For the text-containing cell, return its midpoint in (X, Y) coordinate format. 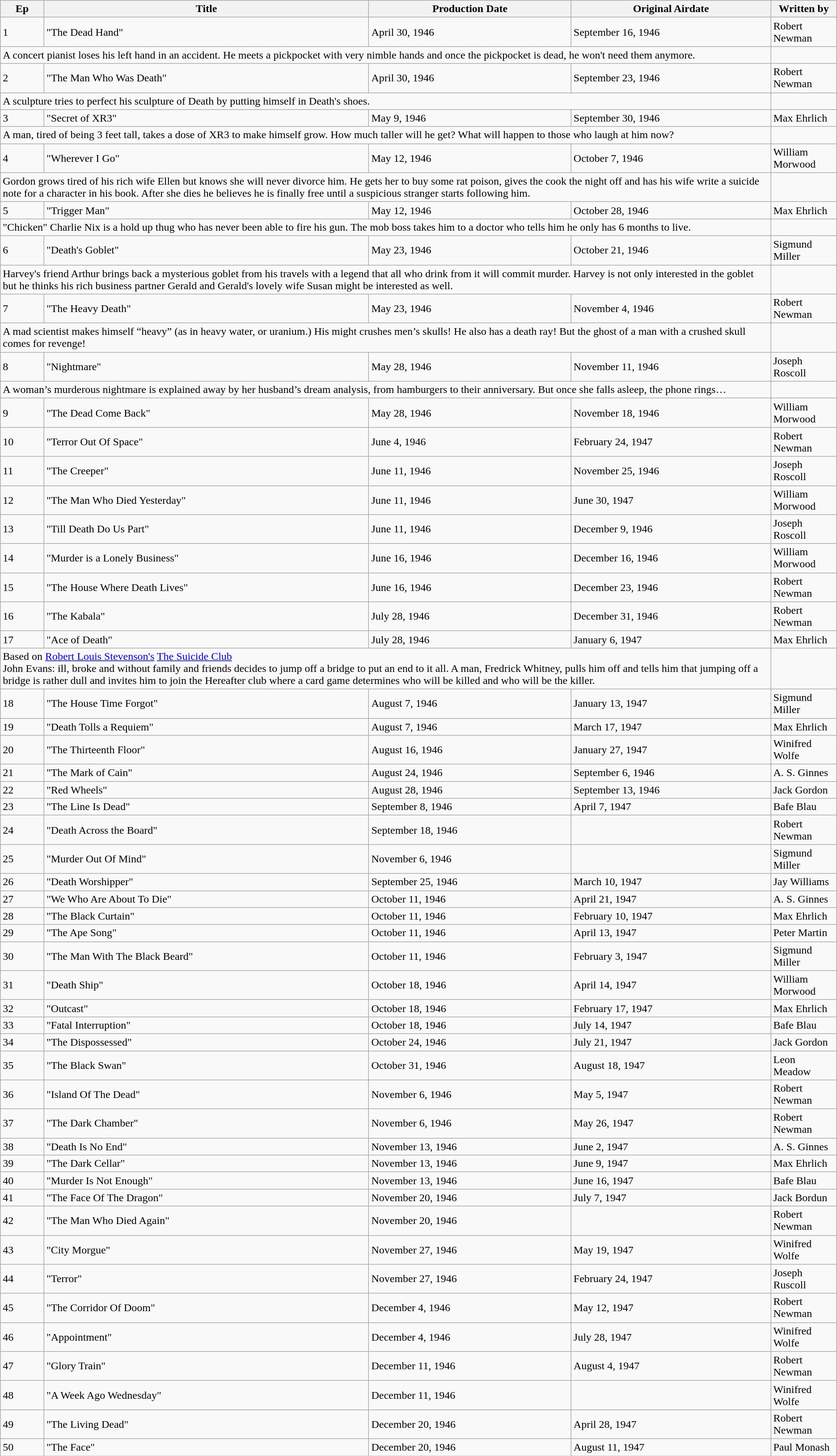
"City Morgue" (207, 1250)
"Nightmare" (207, 367)
February 10, 1947 (671, 916)
February 17, 1947 (671, 1008)
32 (22, 1008)
Jack Bordun (804, 1198)
7 (22, 308)
3 (22, 118)
February 3, 1947 (671, 956)
"Death Tolls a Requiem" (207, 726)
6 (22, 250)
Peter Martin (804, 933)
May 19, 1947 (671, 1250)
Production Date (470, 9)
"The Mark of Cain" (207, 773)
April 13, 1947 (671, 933)
September 8, 1946 (470, 807)
"Fatal Interruption" (207, 1025)
"Murder Out Of Mind" (207, 859)
March 10, 1947 (671, 882)
"The Man Who Died Again" (207, 1220)
37 (22, 1124)
47 (22, 1366)
25 (22, 859)
September 30, 1946 (671, 118)
Paul Monash (804, 1447)
"The House Where Death Lives" (207, 587)
"A Week Ago Wednesday" (207, 1395)
"The Living Dead" (207, 1424)
"Appointment" (207, 1337)
October 21, 1946 (671, 250)
29 (22, 933)
5 (22, 210)
"Ace of Death" (207, 639)
"The Kabala" (207, 616)
August 28, 1946 (470, 790)
August 18, 1947 (671, 1065)
36 (22, 1094)
January 13, 1947 (671, 704)
September 16, 1946 (671, 32)
August 11, 1947 (671, 1447)
June 16, 1947 (671, 1181)
Joseph Ruscoll (804, 1279)
45 (22, 1308)
"Terror" (207, 1279)
"Murder Is Not Enough" (207, 1181)
"Terror Out Of Space" (207, 442)
"The Dark Chamber" (207, 1124)
October 31, 1946 (470, 1065)
50 (22, 1447)
April 28, 1947 (671, 1424)
15 (22, 587)
9 (22, 413)
40 (22, 1181)
49 (22, 1424)
"The House Time Forgot" (207, 704)
34 (22, 1042)
September 6, 1946 (671, 773)
"The Creeper" (207, 471)
44 (22, 1279)
October 7, 1946 (671, 158)
December 9, 1946 (671, 529)
8 (22, 367)
4 (22, 158)
November 25, 1946 (671, 471)
38 (22, 1147)
April 7, 1947 (671, 807)
June 30, 1947 (671, 500)
13 (22, 529)
"Outcast" (207, 1008)
"The Black Swan" (207, 1065)
July 14, 1947 (671, 1025)
Original Airdate (671, 9)
"Glory Train" (207, 1366)
July 28, 1947 (671, 1337)
46 (22, 1337)
"The Ape Song" (207, 933)
28 (22, 916)
December 31, 1946 (671, 616)
June 9, 1947 (671, 1164)
"Death's Goblet" (207, 250)
Jay Williams (804, 882)
"The Thirteenth Floor" (207, 750)
27 (22, 899)
26 (22, 882)
"The Man Who Was Death" (207, 78)
41 (22, 1198)
"The Man Who Died Yesterday" (207, 500)
May 12, 1947 (671, 1308)
April 21, 1947 (671, 899)
"We Who Are About To Die" (207, 899)
"The Man With The Black Beard" (207, 956)
"The Face Of The Dragon" (207, 1198)
"Death Ship" (207, 985)
39 (22, 1164)
September 13, 1946 (671, 790)
17 (22, 639)
33 (22, 1025)
16 (22, 616)
19 (22, 726)
43 (22, 1250)
November 4, 1946 (671, 308)
"Till Death Do Us Part" (207, 529)
48 (22, 1395)
A sculpture tries to perfect his sculpture of Death by putting himself in Death's shoes. (385, 101)
Ep (22, 9)
August 24, 1946 (470, 773)
35 (22, 1065)
Written by (804, 9)
December 16, 1946 (671, 558)
"Wherever I Go" (207, 158)
11 (22, 471)
18 (22, 704)
"Island Of The Dead" (207, 1094)
"The Face" (207, 1447)
August 4, 1947 (671, 1366)
"The Black Curtain" (207, 916)
21 (22, 773)
"Death Across the Board" (207, 830)
November 18, 1946 (671, 413)
"Red Wheels" (207, 790)
"Death Is No End" (207, 1147)
24 (22, 830)
Title (207, 9)
October 28, 1946 (671, 210)
July 7, 1947 (671, 1198)
"The Dark Cellar" (207, 1164)
1 (22, 32)
September 18, 1946 (470, 830)
"Death Worshipper" (207, 882)
May 26, 1947 (671, 1124)
May 9, 1946 (470, 118)
"The Corridor Of Doom" (207, 1308)
23 (22, 807)
"The Line Is Dead" (207, 807)
January 27, 1947 (671, 750)
30 (22, 956)
20 (22, 750)
"The Dead Come Back" (207, 413)
"The Heavy Death" (207, 308)
August 16, 1946 (470, 750)
14 (22, 558)
"Murder is a Lonely Business" (207, 558)
May 5, 1947 (671, 1094)
"The Dispossessed" (207, 1042)
July 21, 1947 (671, 1042)
November 11, 1946 (671, 367)
10 (22, 442)
January 6, 1947 (671, 639)
"Secret of XR3" (207, 118)
March 17, 1947 (671, 726)
June 4, 1946 (470, 442)
September 25, 1946 (470, 882)
April 14, 1947 (671, 985)
December 23, 1946 (671, 587)
22 (22, 790)
42 (22, 1220)
"Trigger Man" (207, 210)
31 (22, 985)
Leon Meadow (804, 1065)
October 24, 1946 (470, 1042)
September 23, 1946 (671, 78)
"The Dead Hand" (207, 32)
2 (22, 78)
June 2, 1947 (671, 1147)
12 (22, 500)
